Capture the cell that displays the provided text and extract its [x, y] central coordinate. 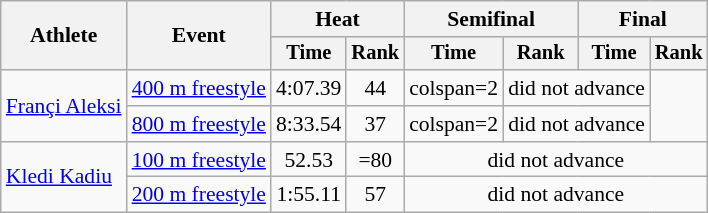
Semifinal [491, 19]
800 m freestyle [199, 124]
8:33.54 [308, 124]
200 m freestyle [199, 195]
44 [375, 88]
Event [199, 36]
Athlete [64, 36]
Final [642, 19]
100 m freestyle [199, 160]
52.53 [308, 160]
37 [375, 124]
400 m freestyle [199, 88]
1:55.11 [308, 195]
4:07.39 [308, 88]
Kledi Kadiu [64, 178]
=80 [375, 160]
57 [375, 195]
Heat [338, 19]
Françi Aleksi [64, 106]
